Capture the cell that displays the provided text and extract its (X, Y) central coordinate. 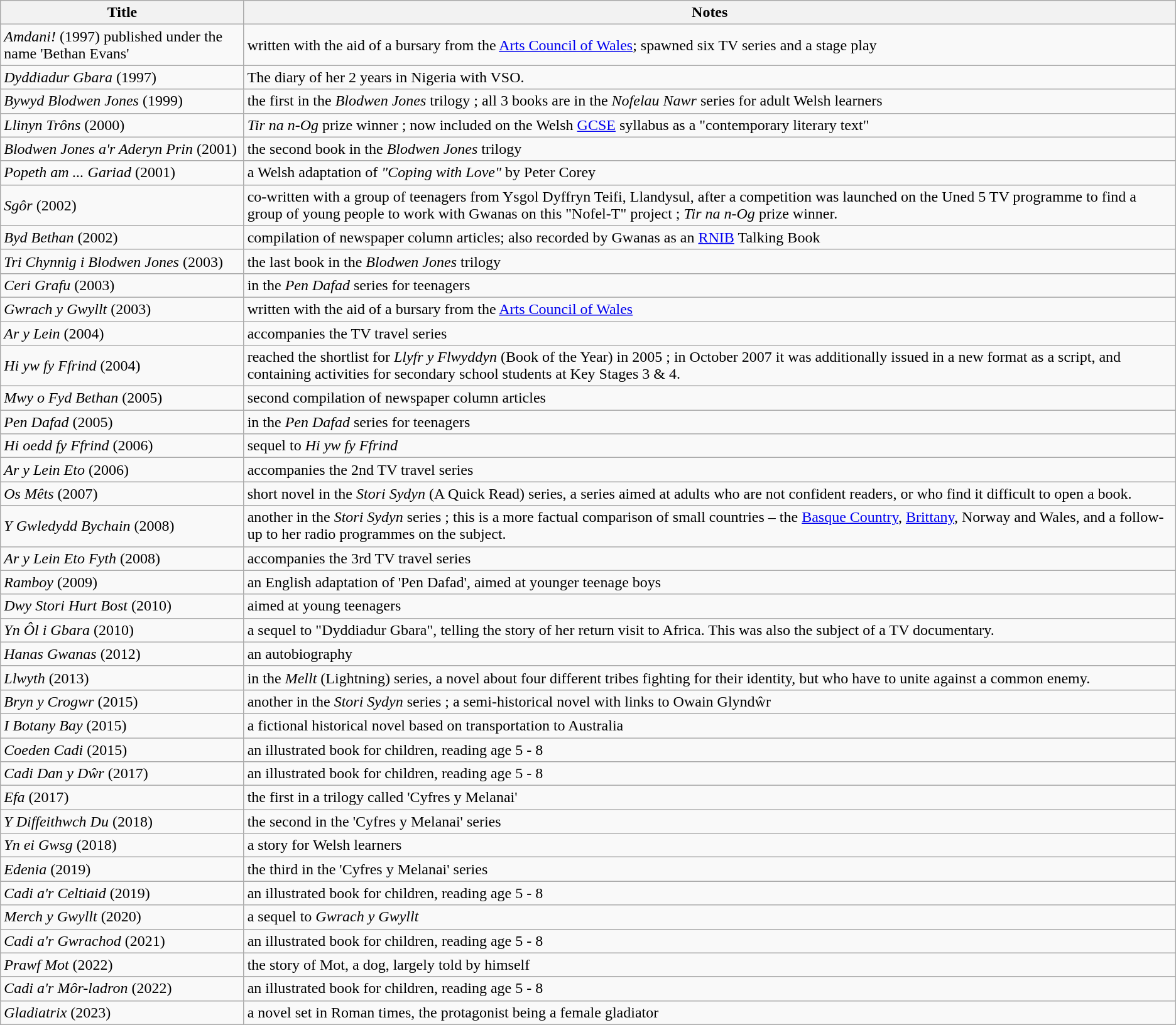
a fictional historical novel based on transportation to Australia (710, 725)
Title (122, 13)
Yn ei Gwsg (2018) (122, 845)
Ar y Lein Eto (2006) (122, 470)
compilation of newspaper column articles; also recorded by Gwanas as an RNIB Talking Book (710, 237)
written with the aid of a bursary from the Arts Council of Wales; spawned six TV series and a stage play (710, 45)
Dyddiadur Gbara (1997) (122, 77)
Hi yw fy Ffrind (2004) (122, 366)
a story for Welsh learners (710, 845)
Gladiatrix (2023) (122, 1012)
an autobiography (710, 654)
the third in the 'Cyfres y Melanai' series (710, 869)
Cadi Dan y Dŵr (2017) (122, 774)
Llinyn Trôns (2000) (122, 125)
written with the aid of a bursary from the Arts Council of Wales (710, 309)
The diary of her 2 years in Nigeria with VSO. (710, 77)
another in the Stori Sydyn series ; a semi-historical novel with links to Owain Glyndŵr (710, 702)
Ar y Lein (2004) (122, 334)
Prawf Mot (2022) (122, 965)
the story of Mot, a dog, largely told by himself (710, 965)
accompanies the 2nd TV travel series (710, 470)
Cadi a'r Gwrachod (2021) (122, 941)
Tri Chynnig i Blodwen Jones (2003) (122, 261)
a sequel to "Dyddiadur Gbara", telling the story of her return visit to Africa. This was also the subject of a TV documentary. (710, 630)
the first in the Blodwen Jones trilogy ; all 3 books are in the Nofelau Nawr series for adult Welsh learners (710, 101)
Hanas Gwanas (2012) (122, 654)
aimed at young teenagers (710, 606)
the last book in the Blodwen Jones trilogy (710, 261)
Blodwen Jones a'r Aderyn Prin (2001) (122, 149)
Y Gwledydd Bychain (2008) (122, 526)
Gwrach y Gwyllt (2003) (122, 309)
Amdani! (1997) published under the name 'Bethan Evans' (122, 45)
Ceri Grafu (2003) (122, 285)
Sgôr (2002) (122, 205)
the second book in the Blodwen Jones trilogy (710, 149)
Efa (2017) (122, 798)
an English adaptation of 'Pen Dafad', aimed at younger teenage boys (710, 582)
Merch y Gwyllt (2020) (122, 917)
Y Diffeithwch Du (2018) (122, 822)
Dwy Stori Hurt Bost (2010) (122, 606)
Hi oedd fy Ffrind (2006) (122, 446)
the second in the 'Cyfres y Melanai' series (710, 822)
Cadi a'r Môr-ladron (2022) (122, 989)
Popeth am ... Gariad (2001) (122, 173)
a Welsh adaptation of "Coping with Love" by Peter Corey (710, 173)
Llwyth (2013) (122, 678)
Pen Dafad (2005) (122, 422)
Tir na n-Og prize winner ; now included on the Welsh GCSE syllabus as a "contemporary literary text" (710, 125)
Notes (710, 13)
second compilation of newspaper column articles (710, 398)
Os Mêts (2007) (122, 494)
Bywyd Blodwen Jones (1999) (122, 101)
Bryn y Crogwr (2015) (122, 702)
Cadi a'r Celtiaid (2019) (122, 893)
accompanies the 3rd TV travel series (710, 558)
Mwy o Fyd Bethan (2005) (122, 398)
the first in a trilogy called 'Cyfres y Melanai' (710, 798)
sequel to Hi yw fy Ffrind (710, 446)
a novel set in Roman times, the protagonist being a female gladiator (710, 1012)
in the Mellt (Lightning) series, a novel about four different tribes fighting for their identity, but who have to unite against a common enemy. (710, 678)
Yn Ôl i Gbara (2010) (122, 630)
Byd Bethan (2002) (122, 237)
Ar y Lein Eto Fyth (2008) (122, 558)
accompanies the TV travel series (710, 334)
I Botany Bay (2015) (122, 725)
Edenia (2019) (122, 869)
Ramboy (2009) (122, 582)
Coeden Cadi (2015) (122, 749)
a sequel to Gwrach y Gwyllt (710, 917)
